Scan for the cell matching the given text and deliver its [x, y] coordinate at center. 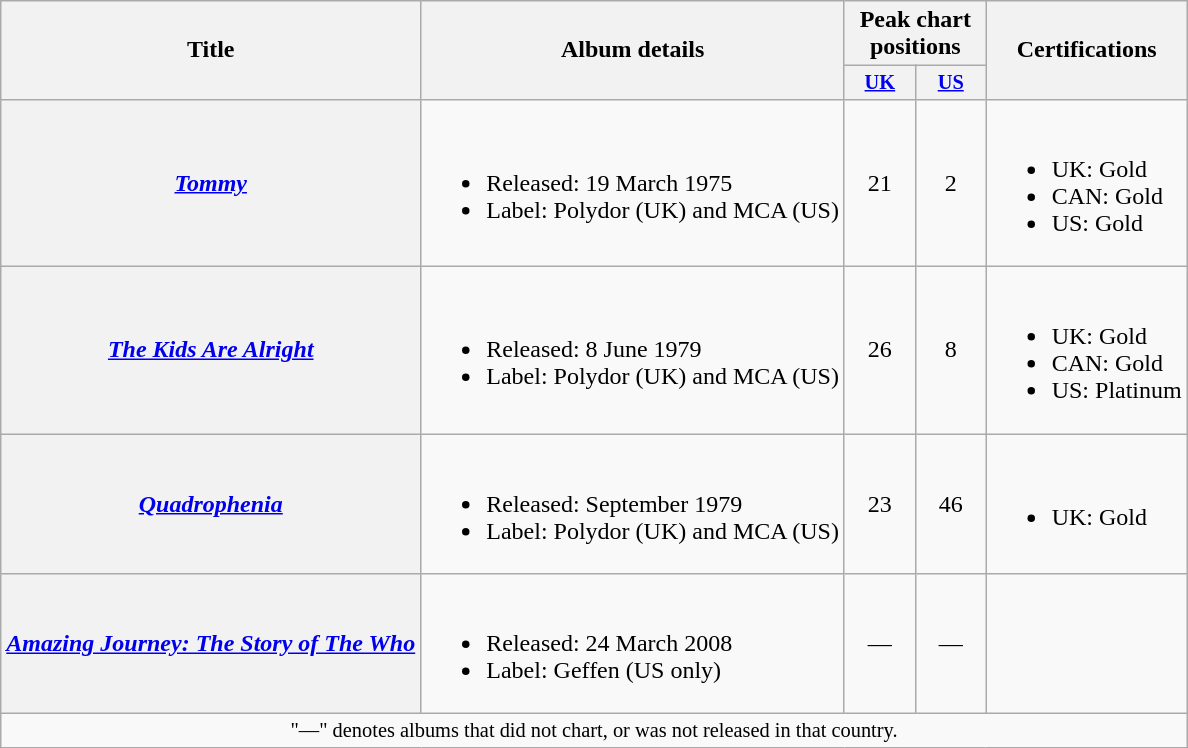
Title [211, 50]
Released: September 1979Label: Polydor (UK) and MCA (US) [633, 504]
8 [950, 350]
UK: Gold [1086, 504]
Released: 19 March 1975Label: Polydor (UK) and MCA (US) [633, 182]
21 [880, 182]
UK [880, 83]
26 [880, 350]
Released: 24 March 2008Label: Geffen (US only) [633, 644]
The Kids Are Alright [211, 350]
Released: 8 June 1979Label: Polydor (UK) and MCA (US) [633, 350]
Quadrophenia [211, 504]
UK: GoldCAN: GoldUS: Platinum [1086, 350]
Tommy [211, 182]
"—" denotes albums that did not chart, or was not released in that country. [594, 731]
23 [880, 504]
UK: GoldCAN: GoldUS: Gold [1086, 182]
Album details [633, 50]
US [950, 83]
2 [950, 182]
Certifications [1086, 50]
Amazing Journey: The Story of The Who [211, 644]
46 [950, 504]
Peak chart positions [915, 34]
